Extract the (X, Y) coordinate from the center of the cell holding the provided text.  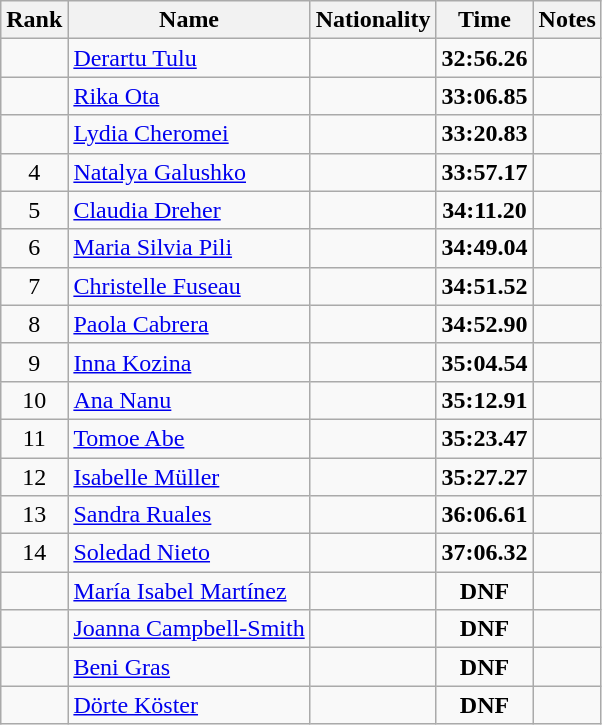
Joanna Campbell-Smith (189, 629)
Nationality (373, 20)
37:06.32 (484, 553)
33:06.85 (484, 96)
Ana Nanu (189, 400)
5 (34, 210)
Time (484, 20)
Rika Ota (189, 96)
Christelle Fuseau (189, 286)
4 (34, 172)
María Isabel Martínez (189, 591)
13 (34, 515)
Claudia Dreher (189, 210)
32:56.26 (484, 58)
35:12.91 (484, 400)
Inna Kozina (189, 362)
Rank (34, 20)
Dörte Köster (189, 705)
33:20.83 (484, 134)
Derartu Tulu (189, 58)
34:49.04 (484, 248)
34:51.52 (484, 286)
Paola Cabrera (189, 324)
Isabelle Müller (189, 477)
14 (34, 553)
10 (34, 400)
Sandra Ruales (189, 515)
33:57.17 (484, 172)
34:11.20 (484, 210)
12 (34, 477)
8 (34, 324)
36:06.61 (484, 515)
Beni Gras (189, 667)
Name (189, 20)
Lydia Cheromei (189, 134)
11 (34, 438)
35:27.27 (484, 477)
6 (34, 248)
7 (34, 286)
Soledad Nieto (189, 553)
35:23.47 (484, 438)
35:04.54 (484, 362)
Tomoe Abe (189, 438)
Natalya Galushko (189, 172)
34:52.90 (484, 324)
Maria Silvia Pili (189, 248)
9 (34, 362)
Notes (567, 20)
